Find where the given text appears and provide that cell's center as (x, y) coordinate. 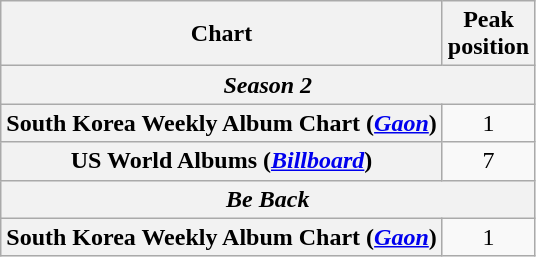
Peakposition (488, 34)
7 (488, 161)
Season 2 (268, 85)
US World Albums (Billboard) (222, 161)
Chart (222, 34)
Be Back (268, 199)
